Detect which cell encompasses the target text, then output its [X, Y] center coordinate. 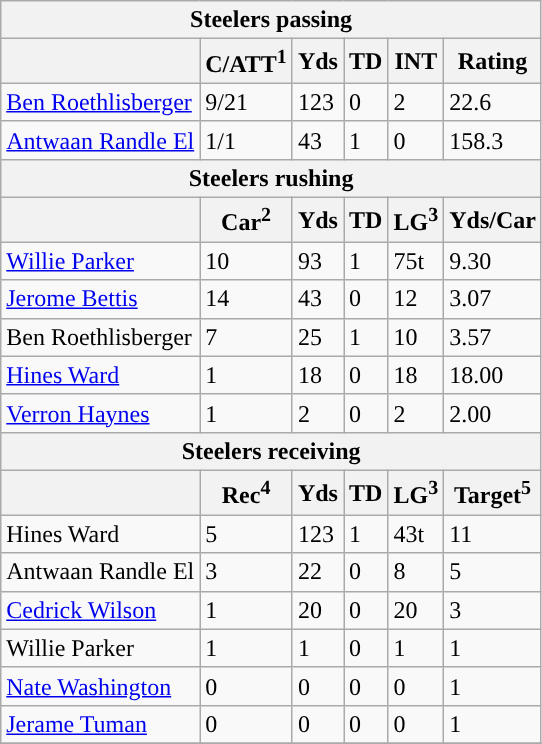
Nate Washington [100, 686]
22.6 [493, 102]
9/21 [246, 102]
2.00 [493, 413]
1/1 [246, 140]
14 [246, 299]
Car2 [246, 220]
Rating [493, 62]
Yds/Car [493, 220]
7 [246, 337]
75t [416, 261]
Jerame Tuman [100, 724]
3.57 [493, 337]
Rec4 [246, 492]
3.07 [493, 299]
11 [493, 534]
Target5 [493, 492]
Steelers passing [272, 20]
22 [318, 572]
Steelers receiving [272, 451]
C/ATT1 [246, 62]
93 [318, 261]
Verron Haynes [100, 413]
12 [416, 299]
INT [416, 62]
Steelers rushing [272, 178]
8 [416, 572]
158.3 [493, 140]
43t [416, 534]
Jerome Bettis [100, 299]
18.00 [493, 375]
25 [318, 337]
9.30 [493, 261]
Cedrick Wilson [100, 610]
